Pinpoint the cell where the given text exists, returning its [X, Y] midpoint coordinate. 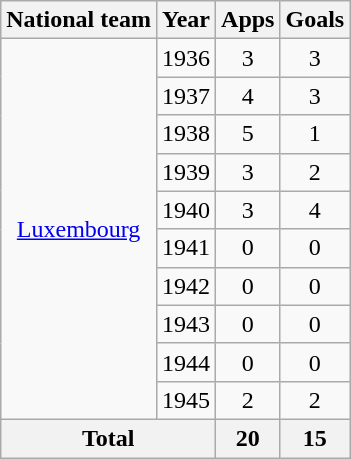
Luxembourg [79, 230]
20 [248, 438]
National team [79, 20]
1942 [186, 286]
1941 [186, 248]
1944 [186, 362]
Year [186, 20]
1936 [186, 58]
1939 [186, 172]
15 [315, 438]
5 [248, 134]
Apps [248, 20]
1943 [186, 324]
Goals [315, 20]
1945 [186, 400]
1938 [186, 134]
Total [108, 438]
1937 [186, 96]
1940 [186, 210]
1 [315, 134]
